Output the [x, y] coordinate of the center of the cell containing the given text.  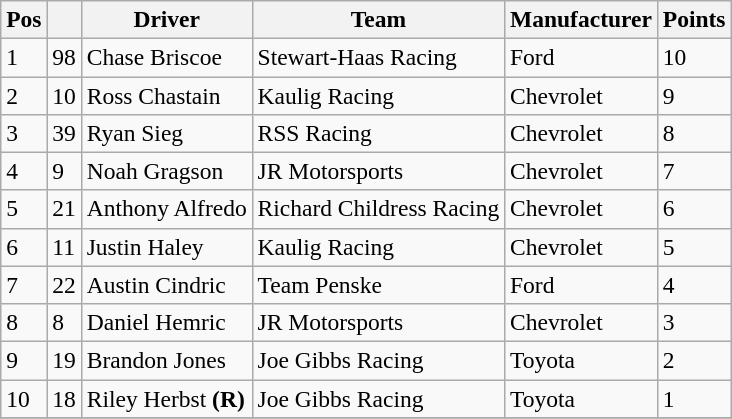
Daniel Hemric [166, 322]
Anthony Alfredo [166, 209]
Justin Haley [166, 247]
Points [694, 19]
Austin Cindric [166, 285]
Manufacturer [582, 19]
Richard Childress Racing [378, 209]
Chase Briscoe [166, 57]
Riley Herbst (R) [166, 398]
19 [64, 360]
18 [64, 398]
Stewart-Haas Racing [378, 57]
Brandon Jones [166, 360]
22 [64, 285]
98 [64, 57]
RSS Racing [378, 133]
Team [378, 19]
11 [64, 247]
Ross Chastain [166, 95]
Pos [24, 19]
Team Penske [378, 285]
39 [64, 133]
21 [64, 209]
Noah Gragson [166, 171]
Driver [166, 19]
Ryan Sieg [166, 133]
